Provide the [x, y] coordinate of the cell's center where the given text is located.  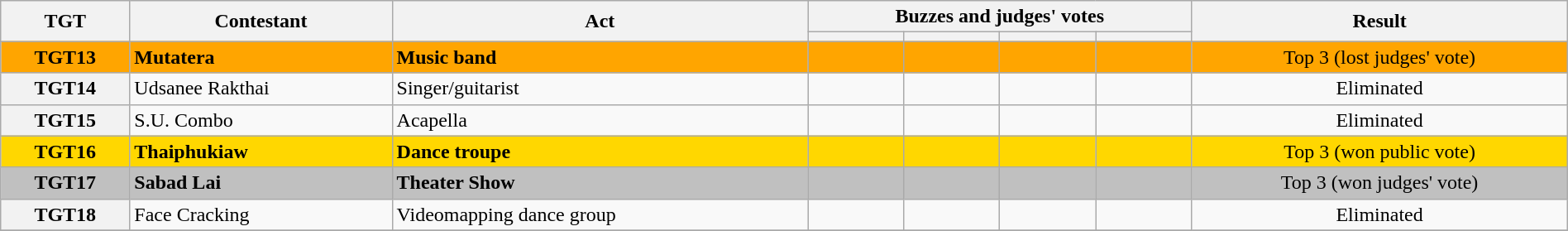
S.U. Combo [261, 120]
TGT18 [65, 214]
Sabad Lai [261, 183]
Acapella [600, 120]
Buzzes and judges' votes [1000, 17]
TGT15 [65, 120]
Singer/guitarist [600, 89]
TGT13 [65, 57]
Top 3 (won judges' vote) [1379, 183]
Top 3 (lost judges' vote) [1379, 57]
Top 3 (won public vote) [1379, 152]
Music band [600, 57]
Contestant [261, 22]
Theater Show [600, 183]
Face Cracking [261, 214]
TGT16 [65, 152]
TGT17 [65, 183]
Udsanee Rakthai [261, 89]
Result [1379, 22]
Mutatera [261, 57]
Thaiphukiaw [261, 152]
TGT14 [65, 89]
Act [600, 22]
Videomapping dance group [600, 214]
TGT [65, 22]
Dance troupe [600, 152]
